Scan for the cell matching the given text and deliver its (x, y) coordinate at center. 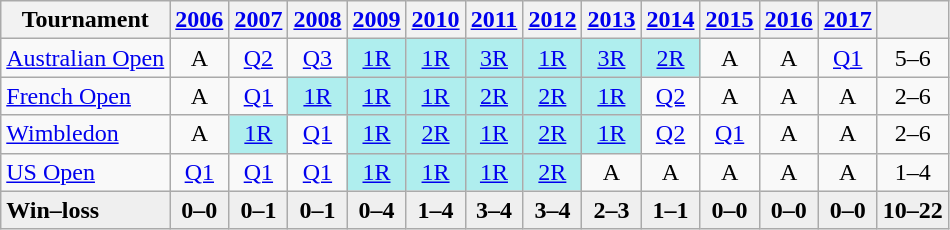
2010 (436, 20)
2016 (788, 20)
2008 (318, 20)
2014 (670, 20)
2009 (376, 20)
Australian Open (86, 58)
Q3 (318, 58)
2007 (258, 20)
Wimbledon (86, 134)
US Open (86, 172)
2013 (612, 20)
1–1 (670, 210)
2012 (552, 20)
2011 (494, 20)
Tournament (86, 20)
0–4 (376, 210)
2017 (848, 20)
French Open (86, 96)
5–6 (912, 58)
2–3 (612, 210)
Win–loss (86, 210)
2015 (730, 20)
2006 (200, 20)
10–22 (912, 210)
